Detect which cell encompasses the target text, then output its (x, y) center coordinate. 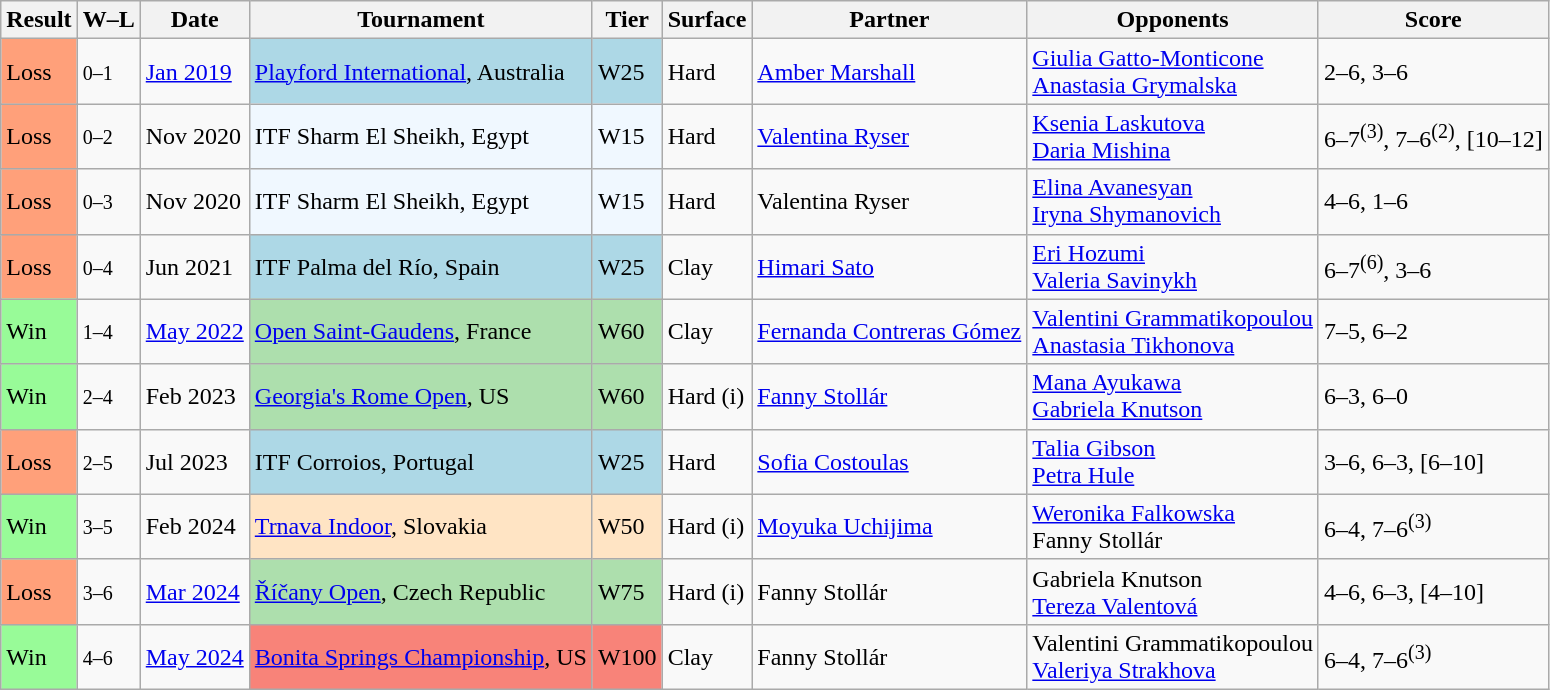
6–7(3), 7–6(2), [10–12] (1433, 136)
2–6, 3–6 (1433, 72)
W75 (627, 592)
W–L (108, 20)
Result (39, 20)
Tournament (420, 20)
4–6 (108, 656)
Bonita Springs Championship, US (420, 656)
4–6, 6–3, [4–10] (1433, 592)
Říčany Open, Czech Republic (420, 592)
ITF Corroios, Portugal (420, 462)
ITF Palma del Río, Spain (420, 266)
Himari Sato (890, 266)
0–3 (108, 202)
Ksenia Laskutova Daria Mishina (1173, 136)
6–3, 6–0 (1433, 396)
Date (194, 20)
May 2024 (194, 656)
Mana Ayukawa Gabriela Knutson (1173, 396)
Sofia Costoulas (890, 462)
6–7(6), 3–6 (1433, 266)
Amber Marshall (890, 72)
0–4 (108, 266)
3–5 (108, 526)
Feb 2024 (194, 526)
Moyuka Uchijima (890, 526)
3–6, 6–3, [6–10] (1433, 462)
Surface (707, 20)
Gabriela Knutson Tereza Valentová (1173, 592)
Valentini Grammatikopoulou Anastasia Tikhonova (1173, 332)
Mar 2024 (194, 592)
Jan 2019 (194, 72)
Talia Gibson Petra Hule (1173, 462)
Jul 2023 (194, 462)
0–2 (108, 136)
Giulia Gatto-Monticone Anastasia Grymalska (1173, 72)
W100 (627, 656)
May 2022 (194, 332)
Trnava Indoor, Slovakia (420, 526)
3–6 (108, 592)
2–5 (108, 462)
Open Saint-Gaudens, France (420, 332)
Jun 2021 (194, 266)
Playford International, Australia (420, 72)
2–4 (108, 396)
7–5, 6–2 (1433, 332)
0–1 (108, 72)
Valentini Grammatikopoulou Valeriya Strakhova (1173, 656)
Georgia's Rome Open, US (420, 396)
Weronika Falkowska Fanny Stollár (1173, 526)
Fernanda Contreras Gómez (890, 332)
Opponents (1173, 20)
W50 (627, 526)
Elina Avanesyan Iryna Shymanovich (1173, 202)
Tier (627, 20)
Eri Hozumi Valeria Savinykh (1173, 266)
Score (1433, 20)
Partner (890, 20)
4–6, 1–6 (1433, 202)
1–4 (108, 332)
Feb 2023 (194, 396)
